Return (x, y) of the center of cell containing provided text 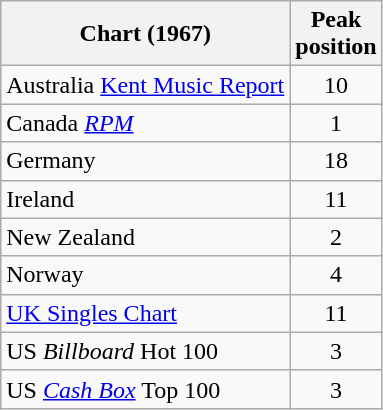
Norway (146, 275)
UK Singles Chart (146, 313)
2 (336, 237)
New Zealand (146, 237)
Ireland (146, 199)
Germany (146, 161)
18 (336, 161)
US Billboard Hot 100 (146, 351)
1 (336, 123)
Australia Kent Music Report (146, 85)
4 (336, 275)
10 (336, 85)
Chart (1967) (146, 34)
Canada RPM (146, 123)
Peakposition (336, 34)
US Cash Box Top 100 (146, 389)
